Provide the (x, y) coordinate of the cell's center where the given text is located.  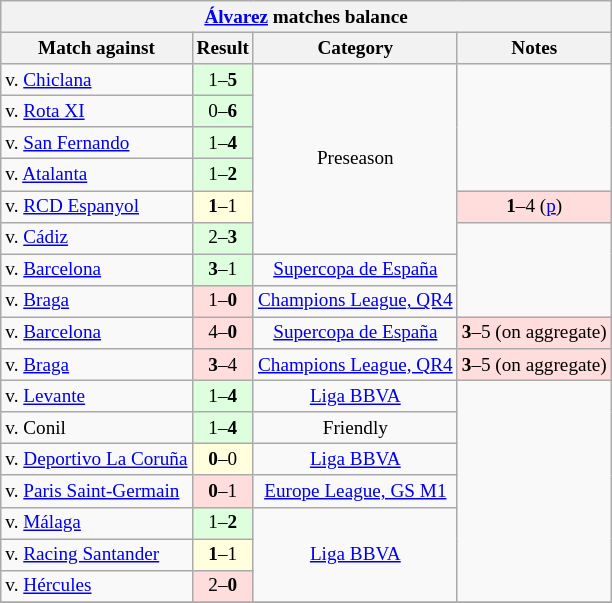
v. Rota XI (96, 111)
0–0 (222, 460)
1–5 (222, 80)
v. Deportivo La Coruña (96, 460)
Europe League, GS M1 (355, 491)
Category (355, 48)
v. Paris Saint-Germain (96, 491)
3–1 (222, 270)
v. Levante (96, 396)
4–0 (222, 333)
v. Racing Santander (96, 554)
Preseason (355, 159)
v. San Fernando (96, 143)
2–3 (222, 238)
Álvarez matches balance (306, 17)
v. Chiclana (96, 80)
v. Hércules (96, 586)
2–0 (222, 586)
3–4 (222, 365)
Match against (96, 48)
0–6 (222, 111)
Friendly (355, 428)
v. Málaga (96, 523)
v. Atalanta (96, 175)
1–4 (p) (534, 206)
1–0 (222, 301)
Result (222, 48)
v. Cádiz (96, 238)
0–1 (222, 491)
v. Conil (96, 428)
v. RCD Espanyol (96, 206)
Notes (534, 48)
